Capture the cell that displays the provided text and extract its [x, y] central coordinate. 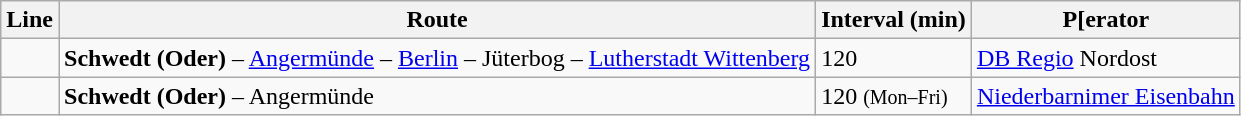
Schwedt (Oder) – Angermünde – Berlin – Jüterbog – Lutherstadt Wittenberg [436, 58]
120 (Mon–Fri) [894, 96]
P[erator [1106, 20]
Line [30, 20]
DB Regio Nordost [1106, 58]
Interval (min) [894, 20]
Niederbarnimer Eisenbahn [1106, 96]
120 [894, 58]
Route [436, 20]
Schwedt (Oder) – Angermünde [436, 96]
